Output the [x, y] coordinate of the center of the cell containing the given text.  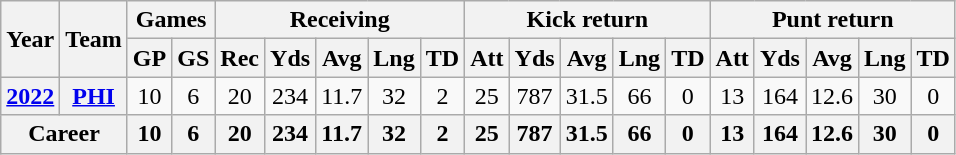
Year [30, 39]
Kick return [588, 20]
Team [94, 39]
Punt return [832, 20]
GP [149, 58]
Career [64, 134]
PHI [94, 96]
Games [170, 20]
2022 [30, 96]
Rec [240, 58]
Receiving [340, 20]
GS [194, 58]
